Detect which cell encompasses the target text, then output its (X, Y) center coordinate. 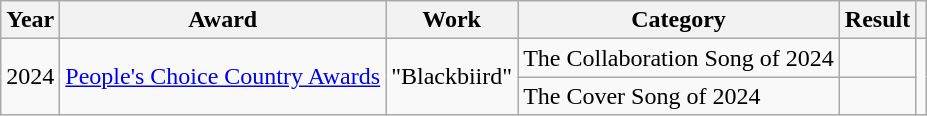
Category (679, 20)
The Cover Song of 2024 (679, 96)
Award (223, 20)
"Blackbiird" (452, 77)
2024 (30, 77)
Work (452, 20)
Result (877, 20)
Year (30, 20)
People's Choice Country Awards (223, 77)
The Collaboration Song of 2024 (679, 58)
